Detect which cell encompasses the target text, then output its [x, y] center coordinate. 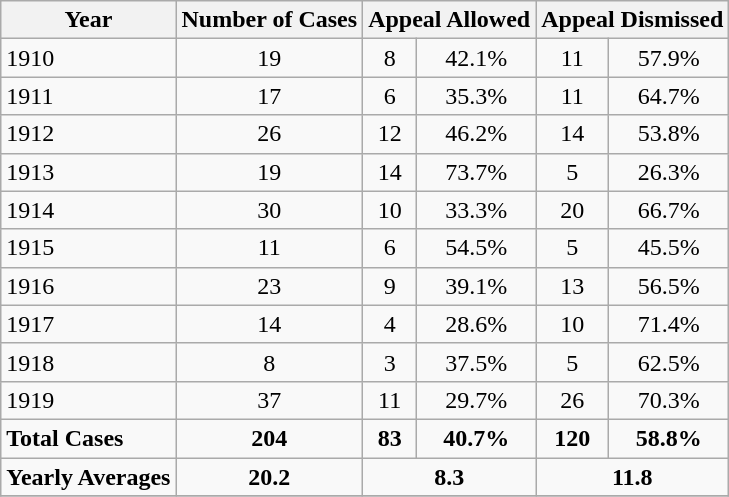
Year [88, 20]
4 [390, 324]
23 [270, 286]
66.7% [669, 210]
1912 [88, 134]
13 [572, 286]
Appeal Allowed [450, 20]
Appeal Dismissed [632, 20]
Yearly Averages [88, 477]
204 [270, 438]
57.9% [669, 58]
17 [270, 96]
1911 [88, 96]
71.4% [669, 324]
20 [572, 210]
53.8% [669, 134]
8.3 [450, 477]
1917 [88, 324]
62.5% [669, 362]
120 [572, 438]
45.5% [669, 248]
1919 [88, 400]
30 [270, 210]
1910 [88, 58]
42.1% [476, 58]
83 [390, 438]
12 [390, 134]
1913 [88, 172]
46.2% [476, 134]
1918 [88, 362]
37.5% [476, 362]
20.2 [270, 477]
28.6% [476, 324]
39.1% [476, 286]
54.5% [476, 248]
70.3% [669, 400]
29.7% [476, 400]
58.8% [669, 438]
Total Cases [88, 438]
73.7% [476, 172]
33.3% [476, 210]
40.7% [476, 438]
3 [390, 362]
37 [270, 400]
11.8 [632, 477]
1915 [88, 248]
Number of Cases [270, 20]
56.5% [669, 286]
1916 [88, 286]
9 [390, 286]
64.7% [669, 96]
35.3% [476, 96]
1914 [88, 210]
26.3% [669, 172]
